Find where the given text appears and provide that cell's center as [x, y] coordinate. 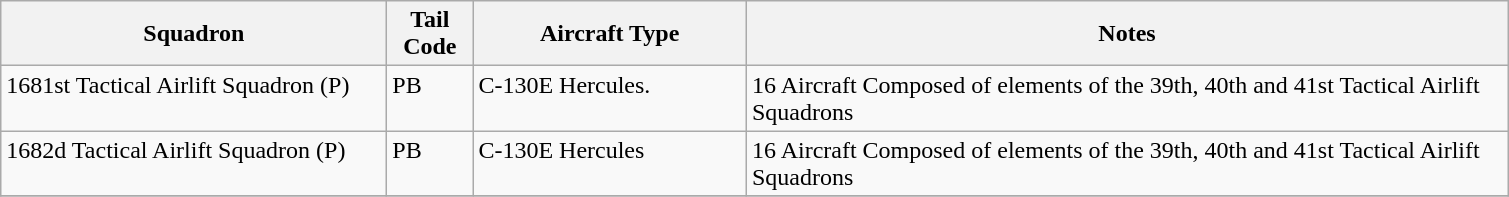
Notes [1126, 34]
1681st Tactical Airlift Squadron (P) [194, 98]
Tail Code [430, 34]
Aircraft Type [610, 34]
C-130E Hercules [610, 164]
Squadron [194, 34]
1682d Tactical Airlift Squadron (P) [194, 164]
C-130E Hercules. [610, 98]
